Locate the cell with the specified text and output its (X, Y) center coordinate. 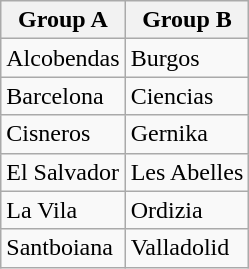
Valladolid (187, 248)
Group B (187, 20)
Ciencias (187, 96)
Les Abelles (187, 172)
Alcobendas (63, 58)
Cisneros (63, 134)
Barcelona (63, 96)
La Vila (63, 210)
Group A (63, 20)
Gernika (187, 134)
Burgos (187, 58)
Santboiana (63, 248)
Ordizia (187, 210)
El Salvador (63, 172)
